Locate the cell with the specified text and output its (X, Y) center coordinate. 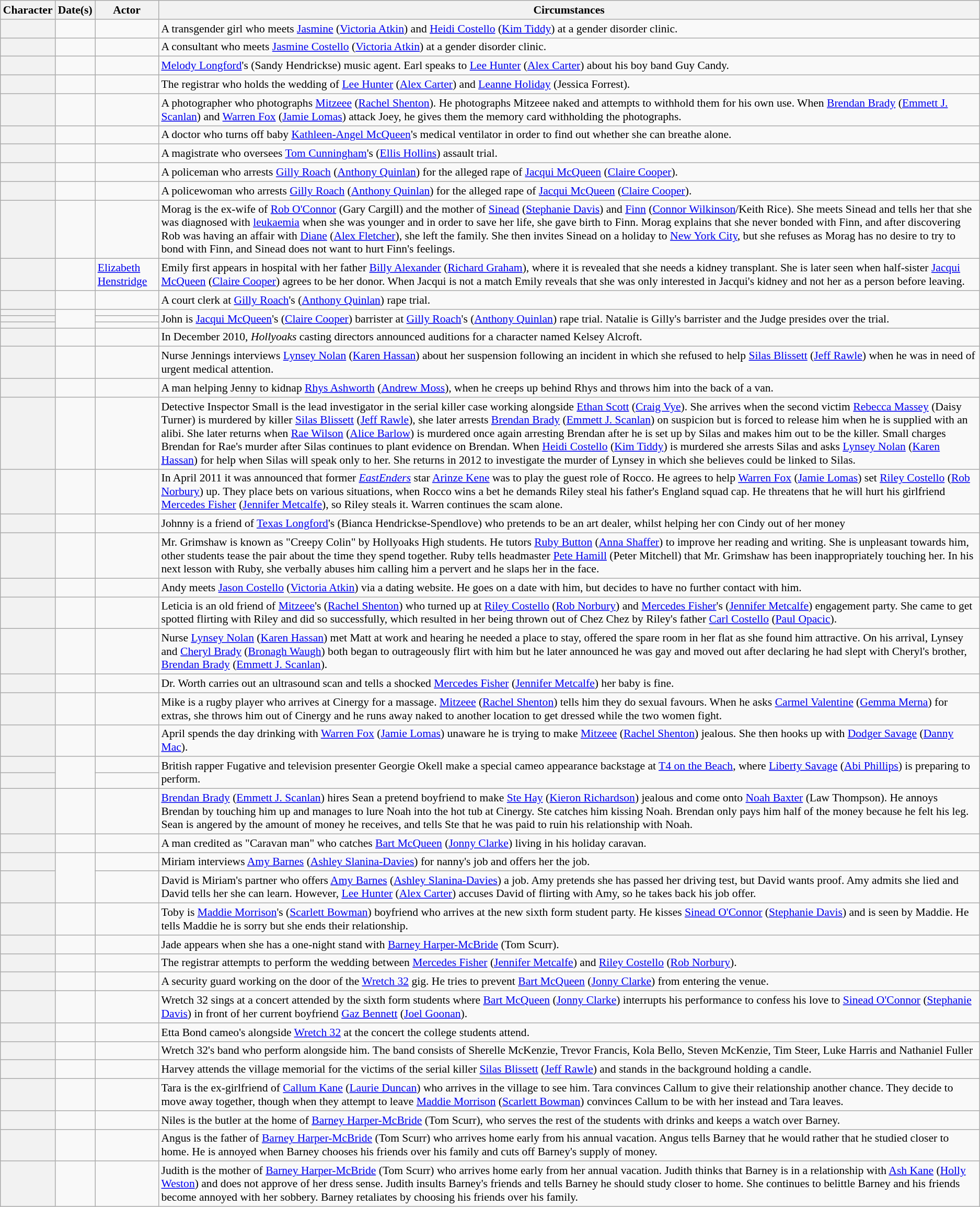
The registrar who holds the wedding of Lee Hunter (Alex Carter) and Leanne Holiday (Jessica Forrest). (569, 85)
Johnny is a friend of Texas Longford's (Bianca Hendrickse-Spendlove) who pretends to be an art dealer, whilst helping her con Cindy out of her money (569, 524)
Andy meets Jason Costello (Victoria Atkin) via a dating website. He goes on a date with him, but decides to have no further contact with him. (569, 588)
Niles is the butler at the home of Barney Harper-McBride (Tom Scurr), who serves the rest of the students with drinks and keeps a watch over Barney. (569, 1120)
Miriam interviews Amy Barnes (Ashley Slanina-Davies) for nanny's job and offers her the job. (569, 862)
A court clerk at Gilly Roach's (Anthony Quinlan) rape trial. (569, 300)
Character (28, 10)
A policewoman who arrests Gilly Roach (Anthony Quinlan) for the alleged rape of Jacqui McQueen (Claire Cooper). (569, 191)
A magistrate who oversees Tom Cunningham's (Ellis Hollins) assault trial. (569, 154)
A transgender girl who meets Jasmine (Victoria Atkin) and Heidi Costello (Kim Tiddy) at a gender disorder clinic. (569, 29)
A policeman who arrests Gilly Roach (Anthony Quinlan) for the alleged rape of Jacqui McQueen (Claire Cooper). (569, 173)
Dr. Worth carries out an ultrasound scan and tells a shocked Mercedes Fisher (Jennifer Metcalfe) her baby is fine. (569, 684)
The registrar attempts to perform the wedding between Mercedes Fisher (Jennifer Metcalfe) and Riley Costello (Rob Norbury). (569, 963)
Date(s) (75, 10)
A security guard working on the door of the Wretch 32 gig. He tries to prevent Bart McQueen (Jonny Clarke) from entering the venue. (569, 982)
Melody Longford's (Sandy Hendrickse) music agent. Earl speaks to Lee Hunter (Alex Carter) about his boy band Guy Candy. (569, 66)
Elizabeth Henstridge (127, 275)
A man helping Jenny to kidnap Rhys Ashworth (Andrew Moss), when he creeps up behind Rhys and throws him into the back of a van. (569, 388)
A doctor who turns off baby Kathleen-Angel McQueen's medical ventilator in order to find out whether she can breathe alone. (569, 135)
Actor (127, 10)
Jade appears when she has a one-night stand with Barney Harper-McBride (Tom Scurr). (569, 945)
Harvey attends the village memorial for the victims of the serial killer Silas Blissett (Jeff Rawle) and stands in the background holding a candle. (569, 1070)
In December 2010, Hollyoaks casting directors announced auditions for a character named Kelsey Alcroft. (569, 337)
A consultant who meets Jasmine Costello (Victoria Atkin) at a gender disorder clinic. (569, 47)
Etta Bond cameo's alongside Wretch 32 at the concert the college students attend. (569, 1032)
A man credited as "Caravan man" who catches Bart McQueen (Jonny Clarke) living in his holiday caravan. (569, 843)
Circumstances (569, 10)
